Return the (X, Y) coordinate for the center point of the cell that contains the specified text.  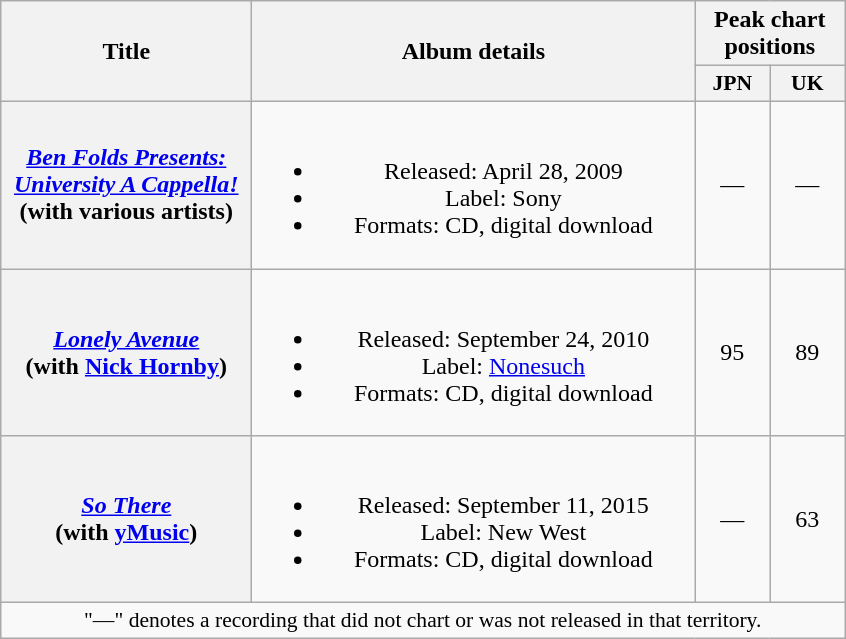
89 (808, 352)
Released: September 11, 2015Label: New WestFormats: CD, digital download (474, 520)
Released: April 28, 2009Label: SonyFormats: CD, digital download (474, 184)
63 (808, 520)
JPN (732, 84)
UK (808, 84)
So There(with yMusic) (126, 520)
Title (126, 52)
95 (732, 352)
Released: September 24, 2010Label: NonesuchFormats: CD, digital download (474, 352)
"—" denotes a recording that did not chart or was not released in that territory. (423, 621)
Ben Folds Presents: University A Cappella!(with various artists) (126, 184)
Lonely Avenue(with Nick Hornby) (126, 352)
Peak chart positions (770, 34)
Album details (474, 52)
